Provide the [x, y] coordinate of the cell's center where the given text is located.  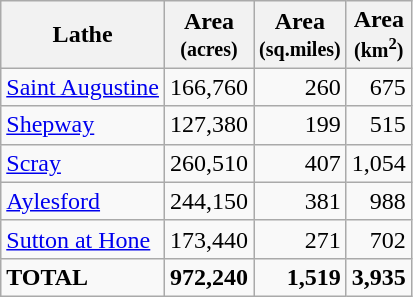
702 [378, 239]
3,935 [378, 277]
407 [300, 163]
Sutton at Hone [83, 239]
Area (acres) [208, 34]
260,510 [208, 163]
Saint Augustine [83, 87]
Lathe [83, 34]
1,054 [378, 163]
173,440 [208, 239]
Scray [83, 163]
675 [378, 87]
166,760 [208, 87]
988 [378, 201]
199 [300, 125]
271 [300, 239]
1,519 [300, 277]
Aylesford [83, 201]
Shepway [83, 125]
260 [300, 87]
244,150 [208, 201]
972,240 [208, 277]
127,380 [208, 125]
Area (km2) [378, 34]
381 [300, 201]
Area (sq.miles) [300, 34]
TOTAL [83, 277]
515 [378, 125]
